Extract the [X, Y] coordinate from the center of the cell holding the provided text.  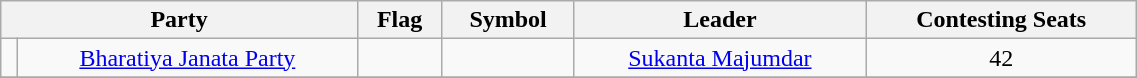
Symbol [508, 20]
Party [180, 20]
Flag [399, 20]
Contesting Seats [1002, 20]
Bharatiya Janata Party [187, 58]
Sukanta Majumdar [720, 58]
42 [1002, 58]
Leader [720, 20]
